Determine the [X, Y] coordinate at the center of the cell enclosing the given text.  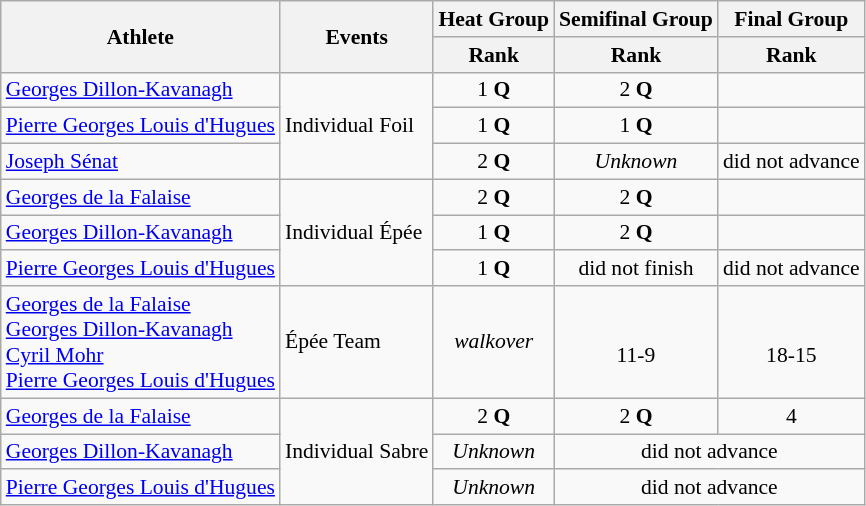
Georges de la FalaiseGeorges Dillon-KavanaghCyril MohrPierre Georges Louis d'Hugues [140, 342]
Events [356, 36]
4 [792, 416]
Individual Foil [356, 126]
Individual Épée [356, 232]
Athlete [140, 36]
did not finish [636, 269]
11-9 [636, 342]
Final Group [792, 19]
Épée Team [356, 342]
18-15 [792, 342]
Joseph Sénat [140, 162]
Individual Sabre [356, 452]
Semifinal Group [636, 19]
Heat Group [494, 19]
walkover [494, 342]
